Scan for the cell matching the given text and deliver its [x, y] coordinate at center. 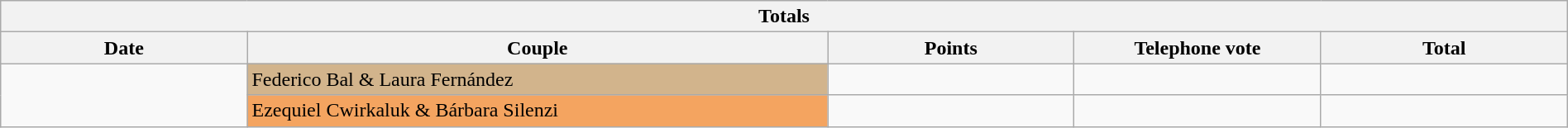
Total [1444, 48]
Federico Bal & Laura Fernández [538, 79]
Couple [538, 48]
Ezequiel Cwirkaluk & Bárbara Silenzi [538, 111]
Telephone vote [1198, 48]
Date [124, 48]
Points [951, 48]
Totals [784, 17]
